Output the [x, y] coordinate of the center of the cell containing the given text.  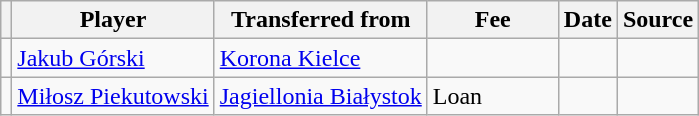
Fee [492, 20]
Player [113, 20]
Source [658, 20]
Date [588, 20]
Transferred from [320, 20]
Korona Kielce [320, 58]
Loan [492, 96]
Jakub Górski [113, 58]
Miłosz Piekutowski [113, 96]
Jagiellonia Białystok [320, 96]
